Extract the (x, y) coordinate from the center of the cell holding the provided text.  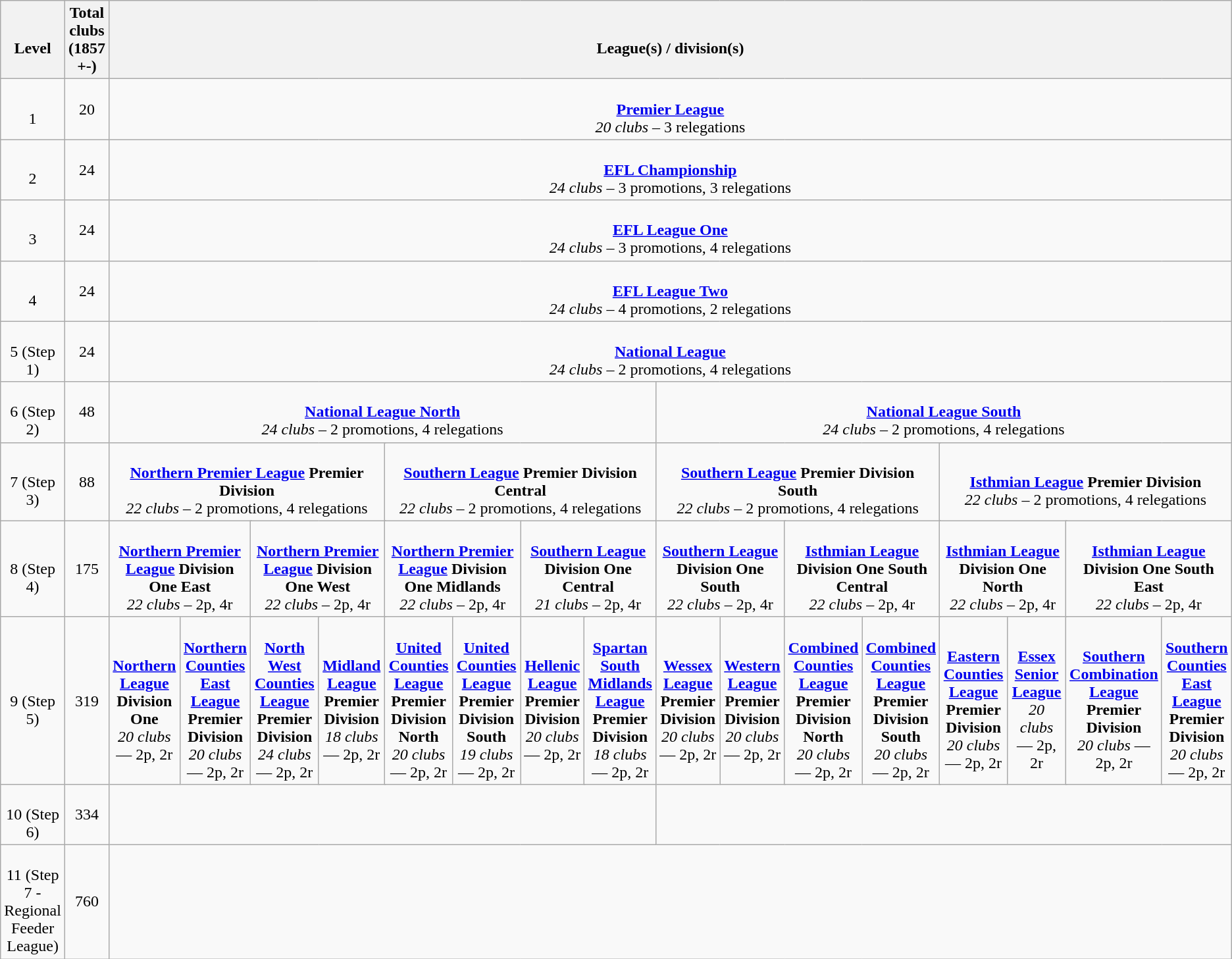
Midland League Premier Division18 clubs — 2p, 2r (351, 700)
Total clubs (1857 +-) (87, 39)
10 (Step 6) (33, 814)
Northern Premier League Division One West 22 clubs – 2p, 4r (318, 569)
11 (Step 7 - Regional Feeder League) (33, 902)
Premier League 20 clubs – 3 relegations (671, 109)
Hellenic League Premier Division20 clubs — 2p, 2r (553, 700)
Combined Counties League Premier Division South20 clubs — 2p, 2r (901, 700)
Southern Counties East League Premier Division20 clubs — 2p, 2r (1196, 700)
National League South 24 clubs – 2 promotions, 4 relegations (944, 412)
EFL League One 24 clubs – 3 promotions, 4 relegations (671, 230)
8 (Step 4) (33, 569)
Southern League Premier Division Central 22 clubs – 2 promotions, 4 relegations (521, 482)
Wessex League Premier Division20 clubs — 2p, 2r (688, 700)
9 (Step 5) (33, 700)
Isthmian League Division One South Central 22 clubs – 2p, 4r (862, 569)
United Counties League Premier Division North20 clubs — 2p, 2r (419, 700)
United Counties League Premier Division South19 clubs — 2p, 2r (487, 700)
20 (87, 109)
Southern League Division One South 22 clubs – 2p, 4r (720, 569)
League(s) / division(s) (671, 39)
4 (33, 291)
7 (Step 3) (33, 482)
2 (33, 170)
Northern Counties East League Premier Division20 clubs — 2p, 2r (215, 700)
Southern Combination League Premier Division20 clubs — 2p, 2r (1114, 700)
Northern Premier League Division One Midlands 22 clubs – 2p, 4r (453, 569)
175 (87, 569)
Northern Premier League Premier Division 22 clubs – 2 promotions, 4 relegations (247, 482)
EFL Championship 24 clubs – 3 promotions, 3 relegations (671, 170)
Eastern Counties League Premier Division20 clubs — 2p, 2r (974, 700)
National League 24 clubs – 2 promotions, 4 relegations (671, 351)
6 (Step 2) (33, 412)
1 (33, 109)
Isthmian League Premier Division 22 clubs – 2 promotions, 4 relegations (1086, 482)
Southern League Premier Division South 22 clubs – 2 promotions, 4 relegations (798, 482)
North West Counties League Premier Division24 clubs — 2p, 2r (284, 700)
Northern Premier League Division One East 22 clubs – 2p, 4r (180, 569)
Essex Senior League20 clubs — 2p, 2r (1037, 700)
Level (33, 39)
88 (87, 482)
48 (87, 412)
334 (87, 814)
319 (87, 700)
Spartan South Midlands League Premier Division18 clubs — 2p, 2r (620, 700)
Combined Counties League Premier Division North20 clubs — 2p, 2r (823, 700)
760 (87, 902)
Northern League Division One20 clubs — 2p, 2r (145, 700)
Isthmian League Division One South East 22 clubs – 2p, 4r (1149, 569)
EFL League Two 24 clubs – 4 promotions, 2 relegations (671, 291)
National League North 24 clubs – 2 promotions, 4 relegations (383, 412)
Western League Premier Division20 clubs — 2p, 2r (752, 700)
3 (33, 230)
Isthmian League Division One North 22 clubs – 2p, 4r (1003, 569)
Southern League Division One Central 21 clubs – 2p, 4r (588, 569)
5 (Step 1) (33, 351)
